Detect which cell encompasses the target text, then output its [x, y] center coordinate. 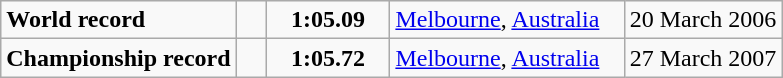
20 March 2006 [703, 20]
1:05.72 [328, 58]
1:05.09 [328, 20]
Championship record [118, 58]
World record [118, 20]
27 March 2007 [703, 58]
